Detect which cell encompasses the target text, then output its (X, Y) center coordinate. 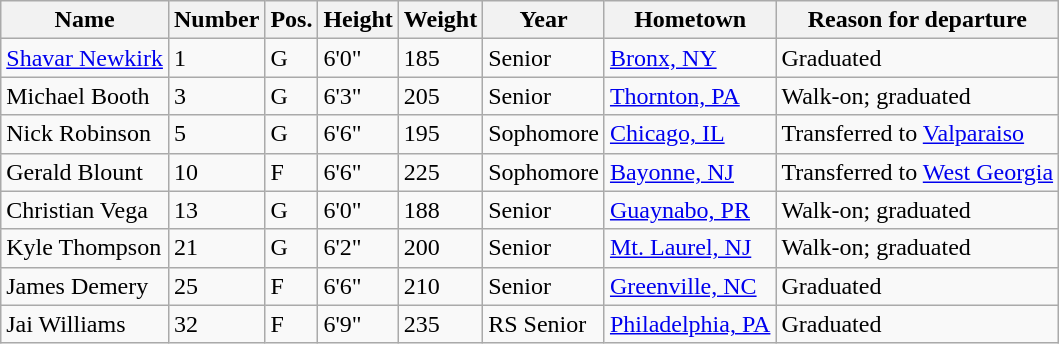
6'9" (358, 324)
Mt. Laurel, NJ (690, 248)
10 (216, 172)
Pos. (292, 20)
Bronx, NY (690, 58)
Christian Vega (85, 210)
Philadelphia, PA (690, 324)
5 (216, 134)
Transferred to Valparaiso (918, 134)
6'3" (358, 96)
Kyle Thompson (85, 248)
3 (216, 96)
225 (440, 172)
200 (440, 248)
25 (216, 286)
Gerald Blount (85, 172)
Number (216, 20)
Shavar Newkirk (85, 58)
13 (216, 210)
32 (216, 324)
Michael Booth (85, 96)
188 (440, 210)
Greenville, NC (690, 286)
210 (440, 286)
James Demery (85, 286)
Name (85, 20)
Year (544, 20)
Nick Robinson (85, 134)
RS Senior (544, 324)
185 (440, 58)
195 (440, 134)
Chicago, IL (690, 134)
Transferred to West Georgia (918, 172)
205 (440, 96)
235 (440, 324)
Guaynabo, PR (690, 210)
Height (358, 20)
Reason for departure (918, 20)
Weight (440, 20)
6'2" (358, 248)
1 (216, 58)
Thornton, PA (690, 96)
Jai Williams (85, 324)
Hometown (690, 20)
Bayonne, NJ (690, 172)
21 (216, 248)
